Identify which cell holds the provided text, then report its [x, y] central coordinate. 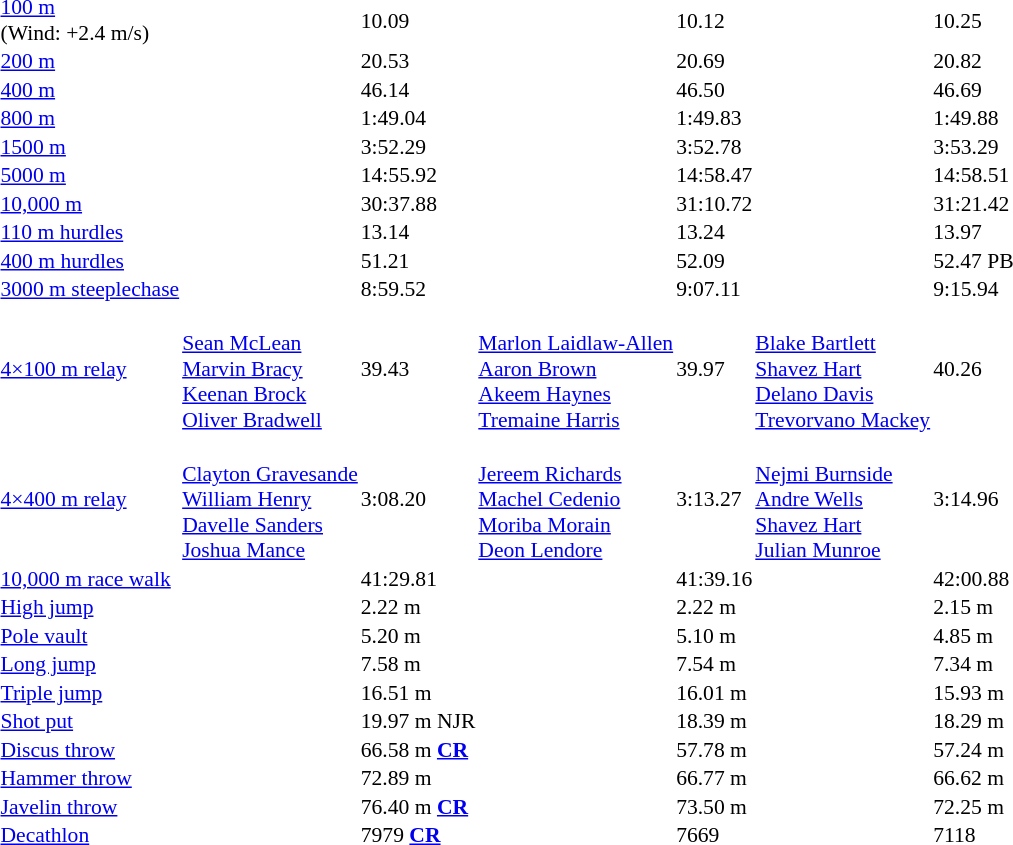
Blake BartlettShavez HartDelano DavisTrevorvano Mackey [843, 369]
7.54 m [714, 664]
3:52.78 [714, 146]
39.43 [418, 369]
1:49.83 [714, 118]
46.14 [418, 90]
30:37.88 [418, 204]
16.51 m [418, 692]
41:29.81 [418, 578]
14:55.92 [418, 175]
13.24 [714, 232]
20.69 [714, 61]
Marlon Laidlaw-AllenAaron BrownAkeem HaynesTremaine Harris [576, 369]
3:08.20 [418, 499]
14:58.47 [714, 175]
3:13.27 [714, 499]
8:59.52 [418, 289]
57.78 m [714, 750]
Nejmi BurnsideAndre WellsShavez HartJulian Munroe [843, 499]
5.20 m [418, 636]
66.58 m CR [418, 750]
16.01 m [714, 692]
Jereem RichardsMachel CedenioMoriba MorainDeon Lendore [576, 499]
19.97 m NJR [418, 721]
Clayton GravesandeWilliam HenryDavelle SandersJoshua Mance [270, 499]
5.10 m [714, 636]
41:39.16 [714, 578]
31:10.72 [714, 204]
51.21 [418, 260]
18.39 m [714, 721]
Sean McLeanMarvin BracyKeenan BrockOliver Bradwell [270, 369]
1:49.04 [418, 118]
76.40 m CR [418, 806]
52.09 [714, 260]
72.89 m [418, 778]
7.58 m [418, 664]
3:52.29 [418, 146]
73.50 m [714, 806]
39.97 [714, 369]
20.53 [418, 61]
46.50 [714, 90]
66.77 m [714, 778]
9:07.11 [714, 289]
13.14 [418, 232]
